Return the [X, Y] coordinate for the center point of the cell that contains the specified text.  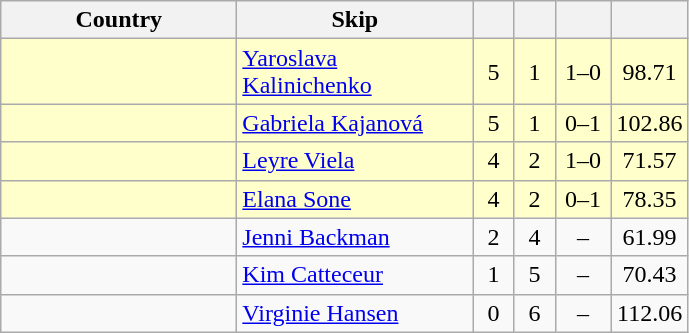
Skip [355, 20]
Leyre Viela [355, 161]
102.86 [650, 123]
70.43 [650, 275]
Elana Sone [355, 199]
61.99 [650, 237]
Virginie Hansen [355, 313]
0 [494, 313]
98.71 [650, 72]
Gabriela Kajanová [355, 123]
71.57 [650, 161]
78.35 [650, 199]
6 [534, 313]
Jenni Backman [355, 237]
Yaroslava Kalinichenko [355, 72]
112.06 [650, 313]
Country [119, 20]
Kim Catteceur [355, 275]
